Scan for the cell matching the given text and deliver its (X, Y) coordinate at center. 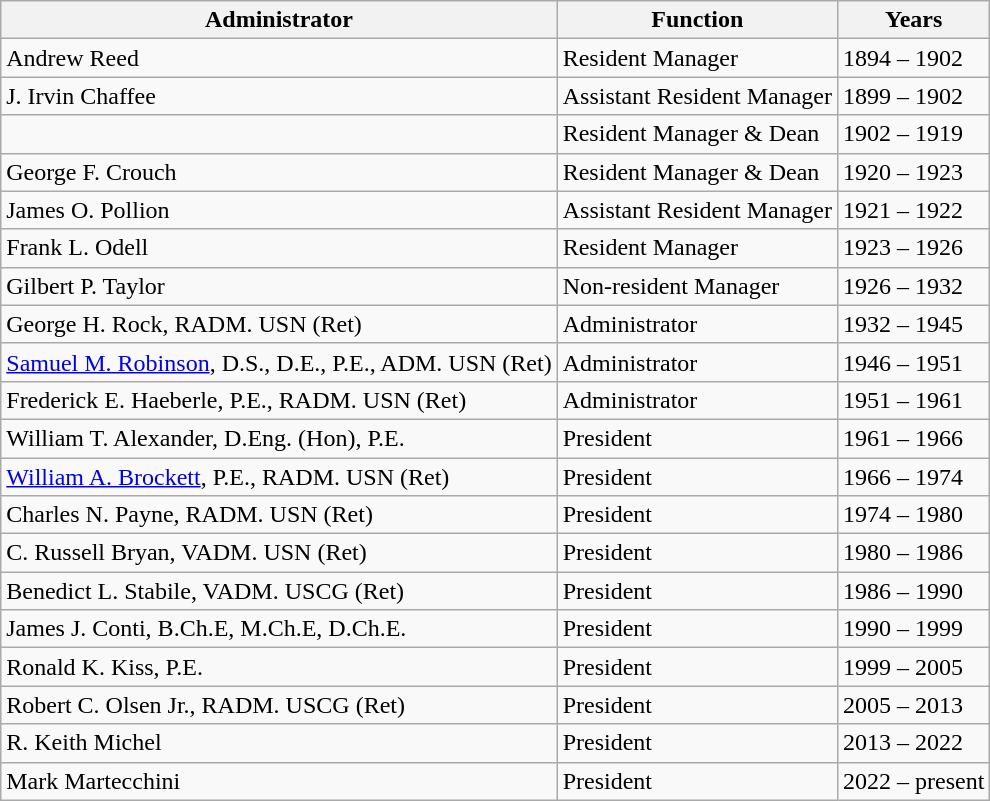
1966 – 1974 (914, 477)
Benedict L. Stabile, VADM. USCG (Ret) (279, 591)
1932 – 1945 (914, 324)
Frank L. Odell (279, 248)
Charles N. Payne, RADM. USN (Ret) (279, 515)
1974 – 1980 (914, 515)
Mark Martecchini (279, 781)
Robert C. Olsen Jr., RADM. USCG (Ret) (279, 705)
George F. Crouch (279, 172)
C. Russell Bryan, VADM. USN (Ret) (279, 553)
R. Keith Michel (279, 743)
Frederick E. Haeberle, P.E., RADM. USN (Ret) (279, 400)
George H. Rock, RADM. USN (Ret) (279, 324)
Ronald K. Kiss, P.E. (279, 667)
James J. Conti, B.Ch.E, M.Ch.E, D.Ch.E. (279, 629)
1999 – 2005 (914, 667)
1986 – 1990 (914, 591)
1951 – 1961 (914, 400)
1961 – 1966 (914, 438)
2013 – 2022 (914, 743)
William A. Brockett, P.E., RADM. USN (Ret) (279, 477)
1980 – 1986 (914, 553)
1920 – 1923 (914, 172)
1894 – 1902 (914, 58)
Function (697, 20)
Years (914, 20)
J. Irvin Chaffee (279, 96)
1990 – 1999 (914, 629)
1946 – 1951 (914, 362)
Non-resident Manager (697, 286)
1923 – 1926 (914, 248)
2022 – present (914, 781)
William T. Alexander, D.Eng. (Hon), P.E. (279, 438)
1902 – 1919 (914, 134)
James O. Pollion (279, 210)
Andrew Reed (279, 58)
2005 – 2013 (914, 705)
Gilbert P. Taylor (279, 286)
Samuel M. Robinson, D.S., D.E., P.E., ADM. USN (Ret) (279, 362)
1921 – 1922 (914, 210)
1899 – 1902 (914, 96)
1926 – 1932 (914, 286)
